Find where the given text appears and provide that cell's center as [x, y] coordinate. 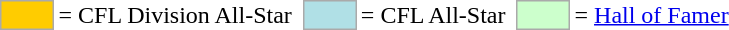
= CFL All-Star [433, 15]
= CFL Division All-Star [175, 15]
